Output the (X, Y) coordinate of the center of the cell containing the given text.  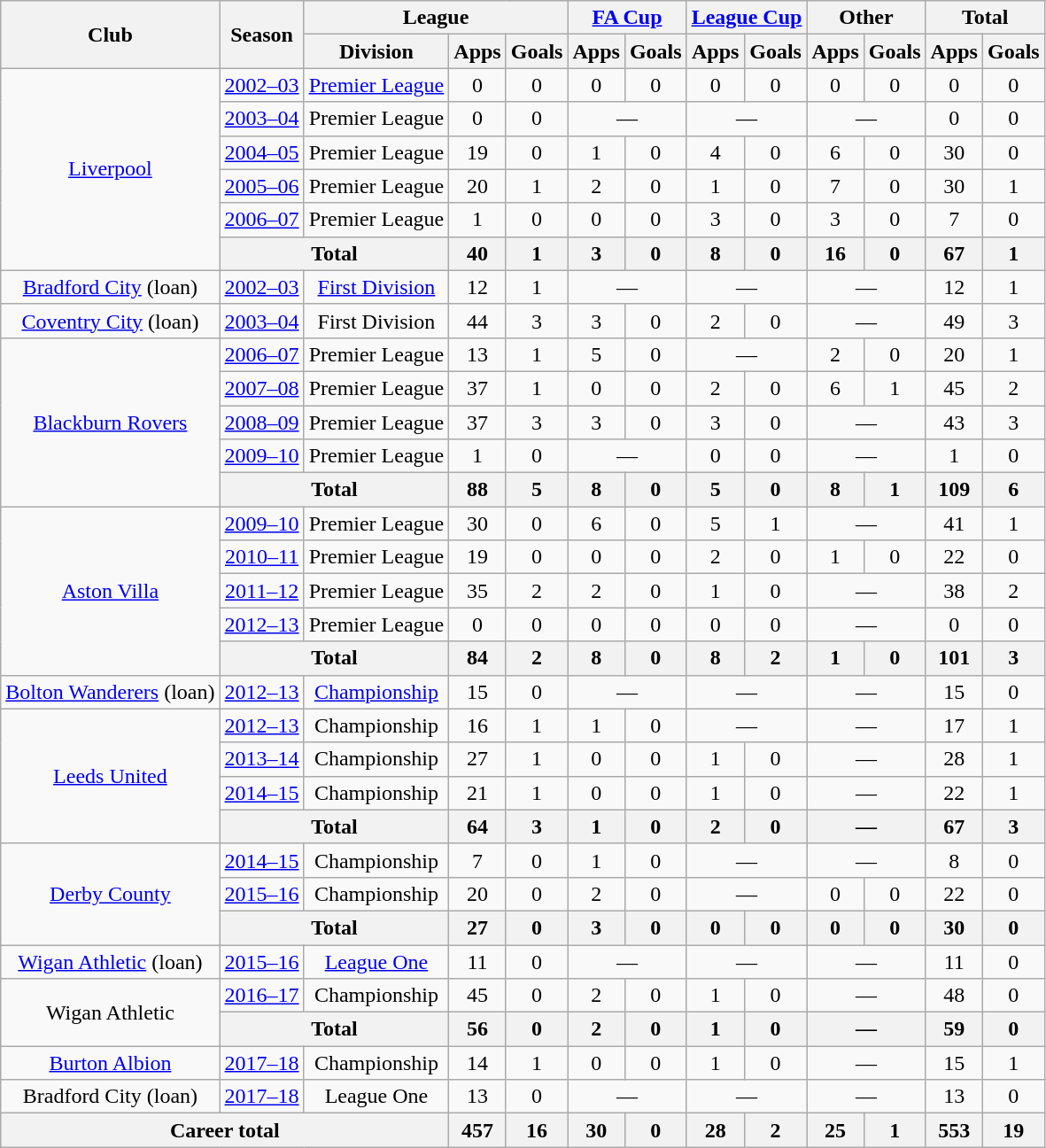
Club (110, 35)
2004–05 (262, 152)
Other (866, 18)
Career total (225, 1130)
2011–12 (262, 591)
553 (954, 1130)
4 (716, 152)
FA Cup (627, 18)
48 (954, 996)
Division (376, 51)
44 (477, 321)
56 (477, 1029)
41 (954, 524)
43 (954, 423)
88 (477, 490)
35 (477, 591)
Season (262, 35)
League (436, 18)
457 (477, 1130)
Liverpool (110, 169)
2008–09 (262, 423)
Bolton Wanderers (loan) (110, 692)
59 (954, 1029)
2010–11 (262, 557)
40 (477, 253)
64 (477, 826)
38 (954, 591)
Leeds United (110, 776)
2016–17 (262, 996)
2007–08 (262, 388)
109 (954, 490)
2005–06 (262, 186)
14 (477, 1063)
49 (954, 321)
2013–14 (262, 759)
Derby County (110, 894)
Coventry City (loan) (110, 321)
21 (477, 793)
League Cup (747, 18)
Aston Villa (110, 591)
Blackburn Rovers (110, 422)
84 (477, 658)
Burton Albion (110, 1063)
Wigan Athletic (loan) (110, 961)
17 (954, 725)
Wigan Athletic (110, 1012)
25 (835, 1130)
101 (954, 658)
